Detect which cell encompasses the target text, then output its [x, y] center coordinate. 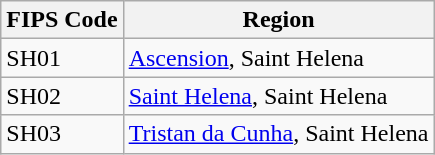
Ascension, Saint Helena [278, 58]
SH01 [62, 58]
Tristan da Cunha, Saint Helena [278, 134]
SH02 [62, 96]
SH03 [62, 134]
Region [278, 20]
Saint Helena, Saint Helena [278, 96]
FIPS Code [62, 20]
